Output the [X, Y] coordinate of the center of the cell containing the given text.  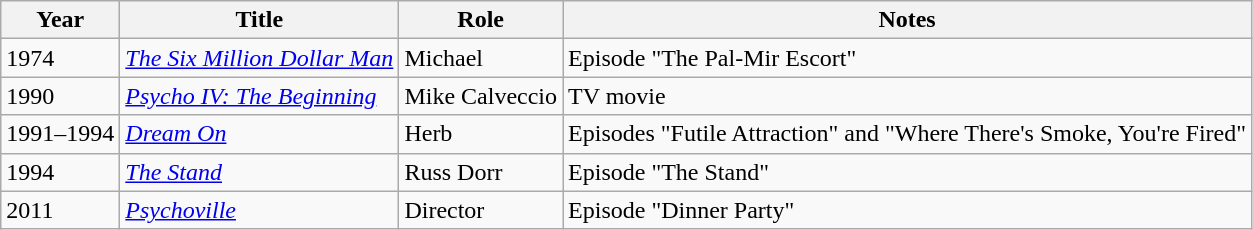
Psycho IV: The Beginning [260, 96]
Michael [481, 58]
Episode "The Stand" [908, 172]
Director [481, 210]
1990 [60, 96]
1974 [60, 58]
The Six Million Dollar Man [260, 58]
Russ Dorr [481, 172]
Year [60, 20]
Episode "Dinner Party" [908, 210]
Herb [481, 134]
1991–1994 [60, 134]
Mike Calveccio [481, 96]
Notes [908, 20]
Role [481, 20]
Psychoville [260, 210]
Dream On [260, 134]
2011 [60, 210]
Episode "The Pal-Mir Escort" [908, 58]
TV movie [908, 96]
Episodes "Futile Attraction" and "Where There's Smoke, You're Fired" [908, 134]
The Stand [260, 172]
1994 [60, 172]
Title [260, 20]
